Find where the given text appears and provide that cell's center as (x, y) coordinate. 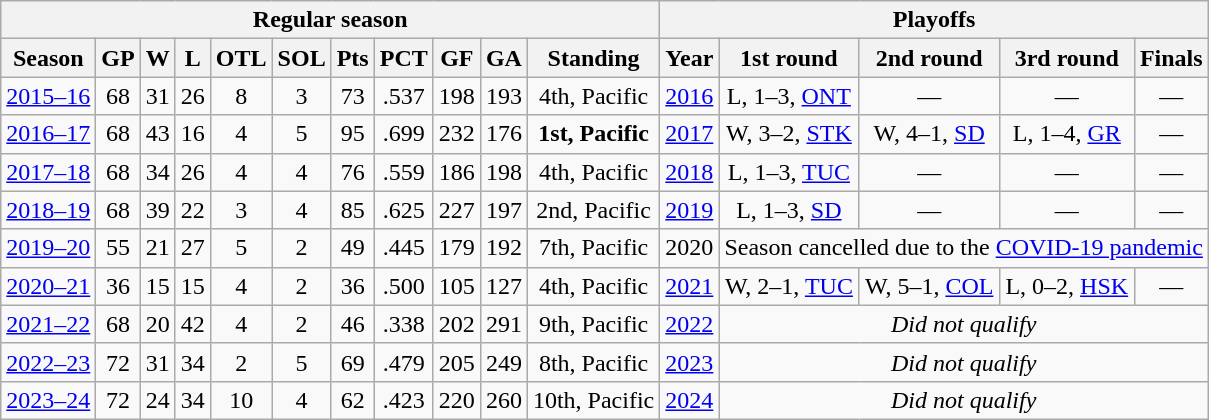
.537 (404, 96)
SOL (302, 58)
62 (352, 400)
OTL (241, 58)
85 (352, 210)
.500 (404, 286)
9th, Pacific (593, 324)
Season (48, 58)
Playoffs (934, 20)
2023–24 (48, 400)
2017 (690, 134)
24 (158, 400)
202 (456, 324)
L, 1–3, TUC (789, 172)
291 (504, 324)
W, 3–2, STK (789, 134)
L, 1–3, ONT (789, 96)
186 (456, 172)
249 (504, 362)
W (158, 58)
7th, Pacific (593, 248)
2022–23 (48, 362)
8th, Pacific (593, 362)
205 (456, 362)
.445 (404, 248)
73 (352, 96)
220 (456, 400)
10th, Pacific (593, 400)
2024 (690, 400)
2019 (690, 210)
W, 5–1, COL (930, 286)
Year (690, 58)
3rd round (1066, 58)
192 (504, 248)
193 (504, 96)
20 (158, 324)
Standing (593, 58)
2021–22 (48, 324)
GP (118, 58)
Season cancelled due to the COVID-19 pandemic (964, 248)
2020–21 (48, 286)
8 (241, 96)
260 (504, 400)
2019–20 (48, 248)
2nd, Pacific (593, 210)
2015–16 (48, 96)
197 (504, 210)
39 (158, 210)
L, 0–2, HSK (1066, 286)
2020 (690, 248)
69 (352, 362)
2017–18 (48, 172)
.479 (404, 362)
Finals (1171, 58)
27 (192, 248)
127 (504, 286)
2016–17 (48, 134)
L, 1–4, GR (1066, 134)
.338 (404, 324)
2021 (690, 286)
.699 (404, 134)
2nd round (930, 58)
2023 (690, 362)
105 (456, 286)
1st round (789, 58)
.559 (404, 172)
PCT (404, 58)
95 (352, 134)
16 (192, 134)
L (192, 58)
2018 (690, 172)
43 (158, 134)
76 (352, 172)
.625 (404, 210)
179 (456, 248)
Pts (352, 58)
Regular season (330, 20)
1st, Pacific (593, 134)
176 (504, 134)
10 (241, 400)
21 (158, 248)
42 (192, 324)
46 (352, 324)
22 (192, 210)
49 (352, 248)
W, 2–1, TUC (789, 286)
232 (456, 134)
2016 (690, 96)
2018–19 (48, 210)
227 (456, 210)
55 (118, 248)
L, 1–3, SD (789, 210)
GA (504, 58)
2022 (690, 324)
.423 (404, 400)
GF (456, 58)
W, 4–1, SD (930, 134)
